Determine the (X, Y) coordinate at the center of the cell enclosing the given text.  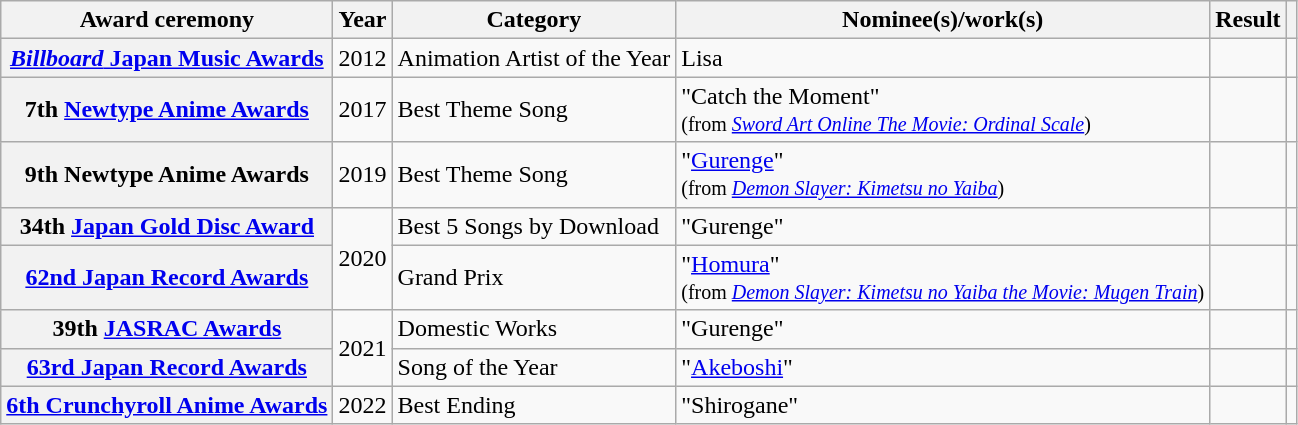
34th Japan Gold Disc Award (167, 226)
Best Ending (534, 405)
"Akeboshi" (943, 367)
Song of the Year (534, 367)
62nd Japan Record Awards (167, 278)
Lisa (943, 58)
Billboard Japan Music Awards (167, 58)
Best 5 Songs by Download (534, 226)
Domestic Works (534, 329)
7th Newtype Anime Awards (167, 110)
Category (534, 20)
2022 (362, 405)
2020 (362, 258)
"Gurenge"(from Demon Slayer: Kimetsu no Yaiba) (943, 174)
9th Newtype Anime Awards (167, 174)
6th Crunchyroll Anime Awards (167, 405)
2019 (362, 174)
Animation Artist of the Year (534, 58)
63rd Japan Record Awards (167, 367)
Award ceremony (167, 20)
Result (1248, 20)
39th JASRAC Awards (167, 329)
2021 (362, 348)
"Homura" (from Demon Slayer: Kimetsu no Yaiba the Movie: Mugen Train) (943, 278)
"Catch the Moment"(from Sword Art Online The Movie: Ordinal Scale) (943, 110)
Nominee(s)/work(s) (943, 20)
2017 (362, 110)
"Shirogane" (943, 405)
Grand Prix (534, 278)
2012 (362, 58)
Year (362, 20)
